Return the [X, Y] coordinate for the center point of the cell that contains the specified text.  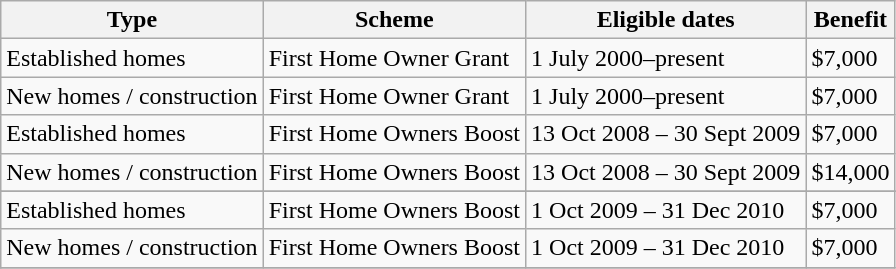
Type [132, 20]
Benefit [850, 20]
$14,000 [850, 172]
Scheme [394, 20]
Eligible dates [666, 20]
